Locate the cell with the specified text and output its (X, Y) center coordinate. 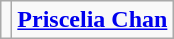
Priscelia Chan (92, 20)
